Return [x, y] of the center of cell containing provided text 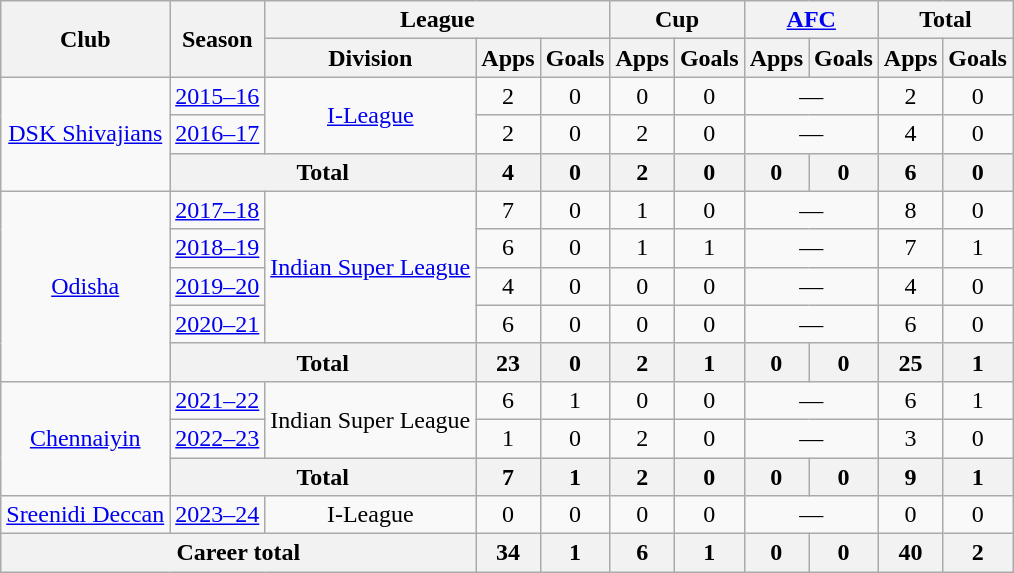
2020–21 [218, 324]
2015–16 [218, 96]
8 [910, 210]
Season [218, 39]
2019–20 [218, 286]
25 [910, 362]
Career total [238, 553]
Division [370, 58]
2021–22 [218, 400]
Odisha [86, 286]
Cup [677, 20]
2017–18 [218, 210]
Club [86, 39]
AFC [811, 20]
2022–23 [218, 438]
Chennaiyin [86, 438]
League [438, 20]
2018–19 [218, 248]
34 [508, 553]
2023–24 [218, 515]
9 [910, 477]
Sreenidi Deccan [86, 515]
40 [910, 553]
23 [508, 362]
DSK Shivajians [86, 134]
3 [910, 438]
2016–17 [218, 134]
